Extract the (x, y) coordinate from the center of the cell holding the provided text.  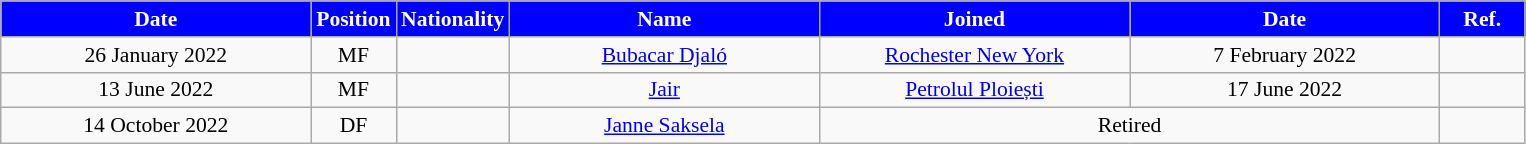
Retired (1129, 126)
Nationality (452, 19)
Joined (974, 19)
Name (664, 19)
17 June 2022 (1285, 90)
Rochester New York (974, 55)
DF (354, 126)
Jair (664, 90)
7 February 2022 (1285, 55)
Janne Saksela (664, 126)
13 June 2022 (156, 90)
14 October 2022 (156, 126)
Ref. (1482, 19)
Bubacar Djaló (664, 55)
Petrolul Ploiești (974, 90)
Position (354, 19)
26 January 2022 (156, 55)
